Extract the [x, y] coordinate from the center of the cell holding the provided text.  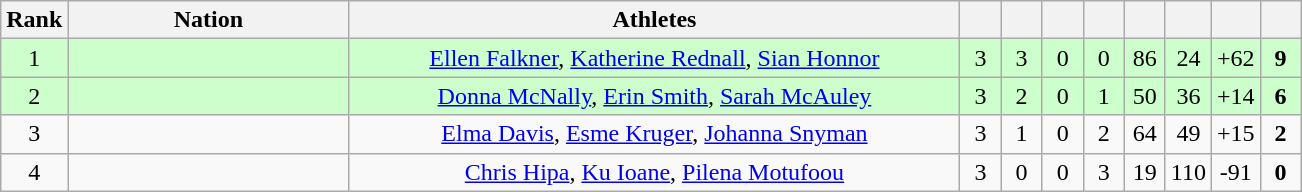
86 [1144, 58]
36 [1188, 96]
64 [1144, 134]
6 [1280, 96]
19 [1144, 172]
9 [1280, 58]
110 [1188, 172]
Ellen Falkner, Katherine Rednall, Sian Honnor [654, 58]
Nation [208, 20]
-91 [1236, 172]
Rank [34, 20]
+62 [1236, 58]
Elma Davis, Esme Kruger, Johanna Snyman [654, 134]
50 [1144, 96]
Donna McNally, Erin Smith, Sarah McAuley [654, 96]
+15 [1236, 134]
4 [34, 172]
24 [1188, 58]
Chris Hipa, Ku Ioane, Pilena Motufoou [654, 172]
+14 [1236, 96]
Athletes [654, 20]
49 [1188, 134]
